Identify which cell holds the provided text, then report its (x, y) central coordinate. 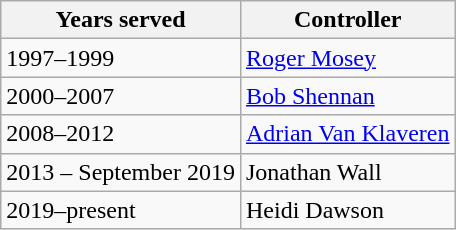
Years served (121, 20)
Adrian Van Klaveren (348, 134)
Controller (348, 20)
Heidi Dawson (348, 210)
2008–2012 (121, 134)
1997–1999 (121, 58)
Bob Shennan (348, 96)
2000–2007 (121, 96)
2019–present (121, 210)
2013 – September 2019 (121, 172)
Jonathan Wall (348, 172)
Roger Mosey (348, 58)
